Output the (x, y) coordinate of the center of the cell containing the given text.  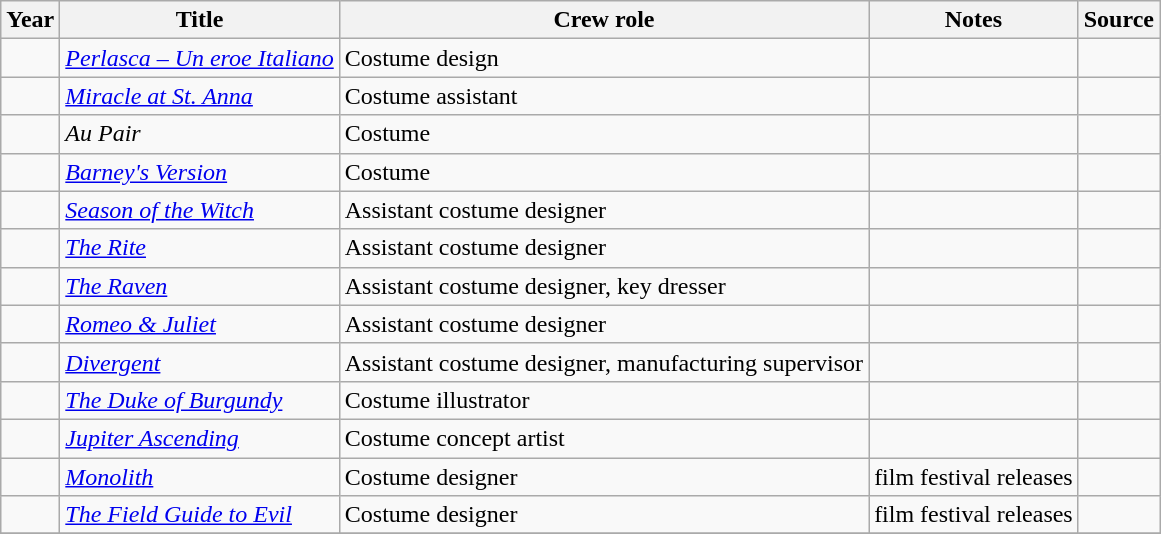
Assistant costume designer, manufacturing supervisor (604, 362)
Barney's Version (200, 172)
Assistant costume designer, key dresser (604, 286)
Source (1118, 20)
Divergent (200, 362)
The Field Guide to Evil (200, 515)
Perlasca – Un eroe Italiano (200, 58)
Monolith (200, 477)
The Raven (200, 286)
Season of the Witch (200, 210)
The Rite (200, 248)
Costume illustrator (604, 400)
Miracle at St. Anna (200, 96)
Year (30, 20)
Costume design (604, 58)
Au Pair (200, 134)
Crew role (604, 20)
Jupiter Ascending (200, 438)
Romeo & Juliet (200, 324)
Title (200, 20)
Costume assistant (604, 96)
The Duke of Burgundy (200, 400)
Notes (974, 20)
Costume concept artist (604, 438)
